Pinpoint the cell where the given text exists, returning its [x, y] midpoint coordinate. 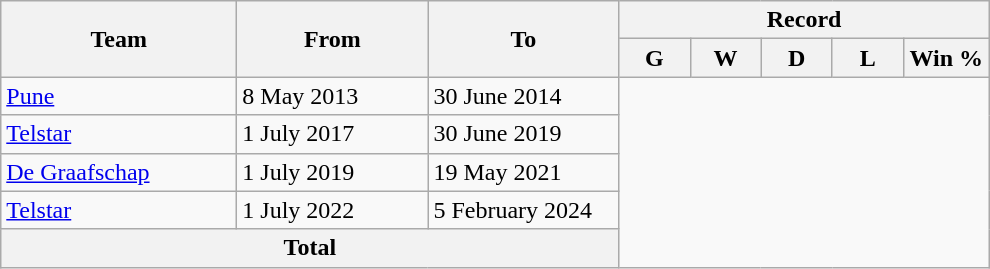
G [654, 58]
Win % [946, 58]
1 July 2022 [332, 210]
19 May 2021 [524, 172]
Total [310, 248]
Team [119, 39]
To [524, 39]
From [332, 39]
Pune [119, 96]
Record [804, 20]
8 May 2013 [332, 96]
De Graafschap [119, 172]
W [726, 58]
30 June 2019 [524, 134]
1 July 2019 [332, 172]
30 June 2014 [524, 96]
L [868, 58]
D [796, 58]
1 July 2017 [332, 134]
5 February 2024 [524, 210]
